Scan for the cell matching the given text and deliver its [x, y] coordinate at center. 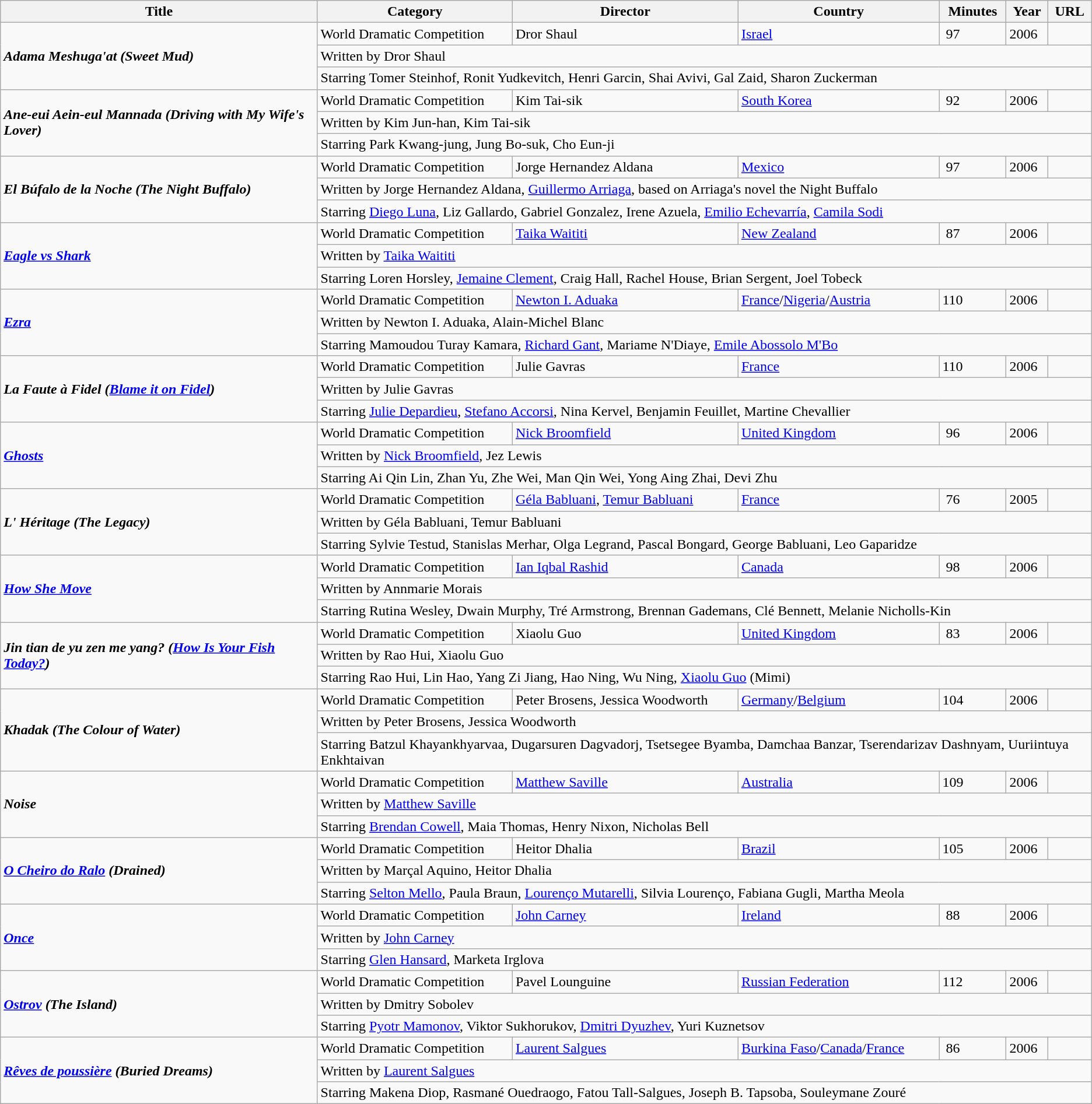
Written by Dmitry Sobolev [705, 1004]
Starring Loren Horsley, Jemaine Clement, Craig Hall, Rachel House, Brian Sergent, Joel Tobeck [705, 278]
104 [973, 700]
Eagle vs Shark [159, 255]
Starring Rutina Wesley, Dwain Murphy, Tré Armstrong, Brennan Gademans, Clé Bennett, Melanie Nicholls-Kin [705, 611]
Kim Tai-sik [625, 100]
76 [973, 500]
URL [1070, 12]
How She Move [159, 588]
Taika Waititi [625, 233]
Written by John Carney [705, 937]
Written by Kim Jun-han, Kim Tai-sik [705, 122]
Written by Géla Babluani, Temur Babluani [705, 522]
L' Héritage (The Legacy) [159, 522]
Starring Park Kwang-jung, Jung Bo-suk, Cho Eun-ji [705, 145]
2005 [1027, 500]
96 [973, 433]
Minutes [973, 12]
Starring Diego Luna, Liz Gallardo, Gabriel Gonzalez, Irene Azuela, Emilio Echevarría, Camila Sodi [705, 211]
Heitor Dhalia [625, 849]
Rêves de poussière (Buried Dreams) [159, 1071]
Ireland [839, 915]
Jorge Hernandez Aldana [625, 167]
Written by Annmarie Morais [705, 588]
Starring Brendan Cowell, Maia Thomas, Henry Nixon, Nicholas Bell [705, 826]
Newton I. Aduaka [625, 300]
Year [1027, 12]
Ghosts [159, 455]
Director [625, 12]
Written by Marçal Aquino, Heitor Dhalia [705, 871]
109 [973, 782]
Ane-eui Aein-eul Mannada (Driving with My Wife's Lover) [159, 122]
Ezra [159, 323]
Mexico [839, 167]
Julie Gavras [625, 367]
Noise [159, 804]
Written by Dror Shaul [705, 56]
Peter Brosens, Jessica Woodworth [625, 700]
87 [973, 233]
Starring Sylvie Testud, Stanislas Merhar, Olga Legrand, Pascal Bongard, George Babluani, Leo Gaparidze [705, 544]
Adama Meshuga'at (Sweet Mud) [159, 56]
Starring Batzul Khayankhyarvaa, Dugarsuren Dagvadorj, Tsetsegee Byamba, Damchaa Banzar, Tserendarizav Dashnyam, Uuriintuya Enkhtaivan [705, 752]
Written by Nick Broomfield, Jez Lewis [705, 455]
Starring Glen Hansard, Marketa Irglova [705, 959]
Starring Makena Diop, Rasmané Ouedraogo, Fatou Tall-Salgues, Joseph B. Tapsoba, Souleymane Zouré [705, 1093]
France/Nigeria/Austria [839, 300]
John Carney [625, 915]
88 [973, 915]
Nick Broomfield [625, 433]
Germany/Belgium [839, 700]
98 [973, 566]
Written by Julie Gavras [705, 389]
Australia [839, 782]
Written by Taika Waititi [705, 255]
Starring Julie Depardieu, Stefano Accorsi, Nina Kervel, Benjamin Feuillet, Martine Chevallier [705, 411]
Jin tian de yu zen me yang? (How Is Your Fish Today?) [159, 655]
92 [973, 100]
Starring Ai Qin Lin, Zhan Yu, Zhe Wei, Man Qin Wei, Yong Aing Zhai, Devi Zhu [705, 478]
Khadak (The Colour of Water) [159, 730]
Written by Newton I. Aduaka, Alain-Michel Blanc [705, 323]
Title [159, 12]
El Búfalo de la Noche (The Night Buffalo) [159, 189]
Starring Pyotr Mamonov, Viktor Sukhorukov, Dmitri Dyuzhev, Yuri Kuznetsov [705, 1026]
Starring Rao Hui, Lin Hao, Yang Zi Jiang, Hao Ning, Wu Ning, Xiaolu Guo (Mimi) [705, 678]
Brazil [839, 849]
Géla Babluani, Temur Babluani [625, 500]
Country [839, 12]
Written by Jorge Hernandez Aldana, Guillermo Arriaga, based on Arriaga's novel the Night Buffalo [705, 189]
Starring Mamoudou Turay Kamara, Richard Gant, Mariame N'Diaye, Emile Abossolo M'Bo [705, 345]
112 [973, 982]
Written by Matthew Saville [705, 804]
105 [973, 849]
83 [973, 633]
Written by Peter Brosens, Jessica Woodworth [705, 722]
La Faute à Fidel (Blame it on Fidel) [159, 389]
Xiaolu Guo [625, 633]
Starring Tomer Steinhof, Ronit Yudkevitch, Henri Garcin, Shai Avivi, Gal Zaid, Sharon Zuckerman [705, 78]
Category [415, 12]
South Korea [839, 100]
Ian Iqbal Rashid [625, 566]
Written by Laurent Salgues [705, 1071]
Laurent Salgues [625, 1049]
Burkina Faso/Canada/France [839, 1049]
Israel [839, 34]
Starring Selton Mello, Paula Braun, Lourenço Mutarelli, Silvia Lourenço, Fabiana Gugli, Martha Meola [705, 893]
Russian Federation [839, 982]
Canada [839, 566]
86 [973, 1049]
Written by Rao Hui, Xiaolu Guo [705, 656]
Dror Shaul [625, 34]
Pavel Lounguine [625, 982]
Once [159, 937]
Matthew Saville [625, 782]
Ostrov (The Island) [159, 1004]
New Zealand [839, 233]
O Cheiro do Ralo (Drained) [159, 871]
